Return (X, Y) of the center of cell containing provided text 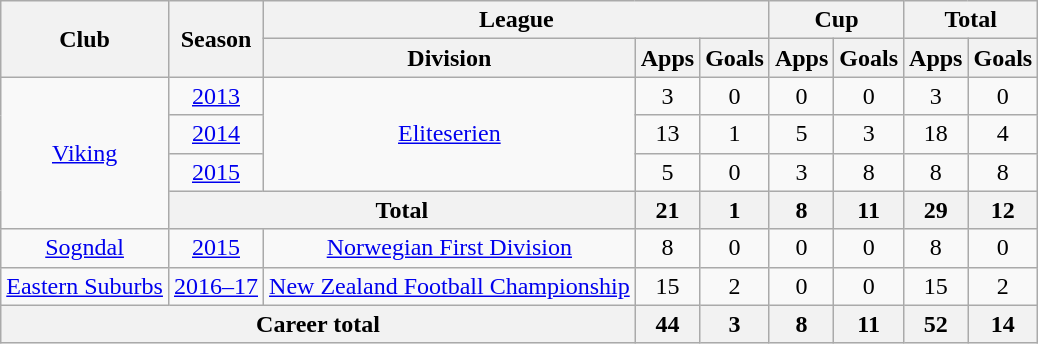
14 (1003, 324)
Division (450, 58)
New Zealand Football Championship (450, 286)
Eastern Suburbs (85, 286)
Viking (85, 153)
2016–17 (216, 286)
4 (1003, 134)
52 (936, 324)
12 (1003, 210)
2013 (216, 96)
21 (667, 210)
Sogndal (85, 248)
Eliteserien (450, 134)
2014 (216, 134)
29 (936, 210)
Norwegian First Division (450, 248)
Career total (318, 324)
13 (667, 134)
League (517, 20)
18 (936, 134)
Cup (836, 20)
44 (667, 324)
Club (85, 39)
Season (216, 39)
